Pinpoint the cell where the given text exists, returning its (X, Y) midpoint coordinate. 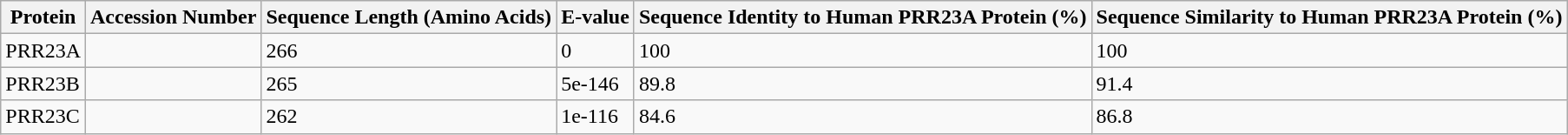
86.8 (1329, 117)
91.4 (1329, 84)
89.8 (863, 84)
Sequence Similarity to Human PRR23A Protein (%) (1329, 17)
5e-146 (596, 84)
266 (409, 51)
Sequence Identity to Human PRR23A Protein (%) (863, 17)
PRR23B (43, 84)
E-value (596, 17)
Sequence Length (Amino Acids) (409, 17)
Accession Number (174, 17)
265 (409, 84)
PRR23C (43, 117)
Protein (43, 17)
84.6 (863, 117)
0 (596, 51)
PRR23A (43, 51)
1e-116 (596, 117)
262 (409, 117)
